Provide the [x, y] coordinate of the cell's center where the given text is located.  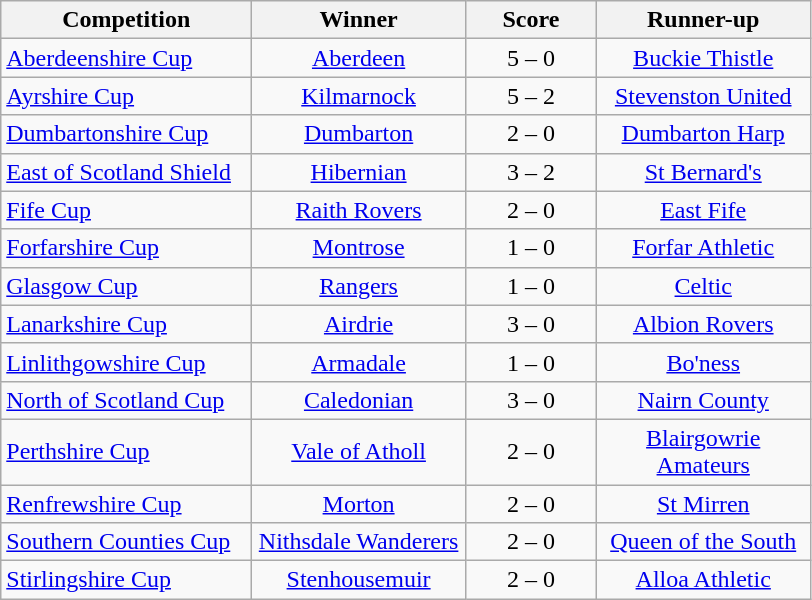
Caledonian [359, 400]
3 – 2 [530, 172]
Dumbartonshire Cup [126, 134]
Hibernian [359, 172]
St Mirren [703, 503]
Kilmarnock [359, 96]
Glasgow Cup [126, 286]
Forfar Athletic [703, 248]
East Fife [703, 210]
Blairgowrie Amateurs [703, 452]
Dumbarton [359, 134]
Armadale [359, 362]
Renfrewshire Cup [126, 503]
Vale of Atholl [359, 452]
Perthshire Cup [126, 452]
Forfarshire Cup [126, 248]
Stenhousemuir [359, 580]
Nithsdale Wanderers [359, 542]
Southern Counties Cup [126, 542]
Competition [126, 20]
Stirlingshire Cup [126, 580]
Celtic [703, 286]
Score [530, 20]
Aberdeenshire Cup [126, 58]
Linlithgowshire Cup [126, 362]
Winner [359, 20]
Ayrshire Cup [126, 96]
5 – 2 [530, 96]
Lanarkshire Cup [126, 324]
North of Scotland Cup [126, 400]
Nairn County [703, 400]
Fife Cup [126, 210]
Runner-up [703, 20]
Raith Rovers [359, 210]
Montrose [359, 248]
Stevenston United [703, 96]
Aberdeen [359, 58]
Dumbarton Harp [703, 134]
East of Scotland Shield [126, 172]
Morton [359, 503]
5 – 0 [530, 58]
Alloa Athletic [703, 580]
Albion Rovers [703, 324]
Buckie Thistle [703, 58]
Queen of the South [703, 542]
St Bernard's [703, 172]
Airdrie [359, 324]
Bo'ness [703, 362]
Rangers [359, 286]
